Pinpoint the cell where the given text exists, returning its [x, y] midpoint coordinate. 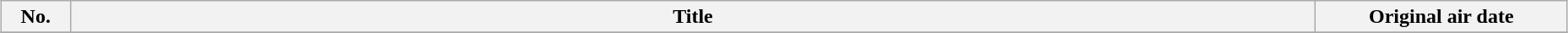
No. [35, 17]
Original air date [1441, 17]
Title [693, 17]
